Pinpoint the cell where the given text exists, returning its (X, Y) midpoint coordinate. 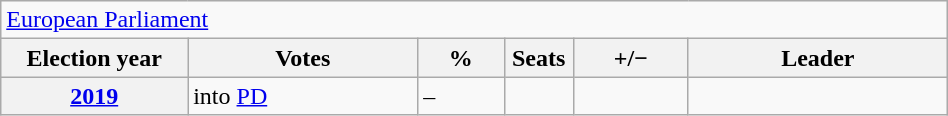
into PD (303, 96)
+/− (630, 58)
Seats (538, 58)
Election year (94, 58)
Leader (818, 58)
– (461, 96)
European Parliament (474, 20)
2019 (94, 96)
Votes (303, 58)
% (461, 58)
